Detect which cell encompasses the target text, then output its [X, Y] center coordinate. 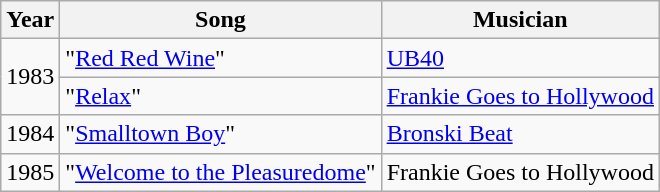
Year [30, 20]
Musician [520, 20]
1983 [30, 77]
Bronski Beat [520, 134]
1985 [30, 172]
"Welcome to the Pleasuredome" [220, 172]
Song [220, 20]
"Smalltown Boy" [220, 134]
UB40 [520, 58]
"Relax" [220, 96]
"Red Red Wine" [220, 58]
1984 [30, 134]
